Find where the given text appears and provide that cell's center as (x, y) coordinate. 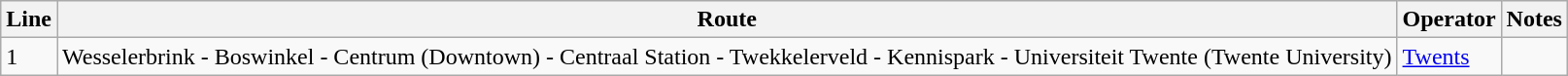
Line (29, 19)
Wesselerbrink - Boswinkel - Centrum (Downtown) - Centraal Station - Twekkelerveld - Kennispark - Universiteit Twente (Twente University) (727, 57)
Route (727, 19)
Notes (1534, 19)
Twents (1449, 57)
1 (29, 57)
Operator (1449, 19)
